Return the (x, y) coordinate for the center point of the cell that contains the specified text.  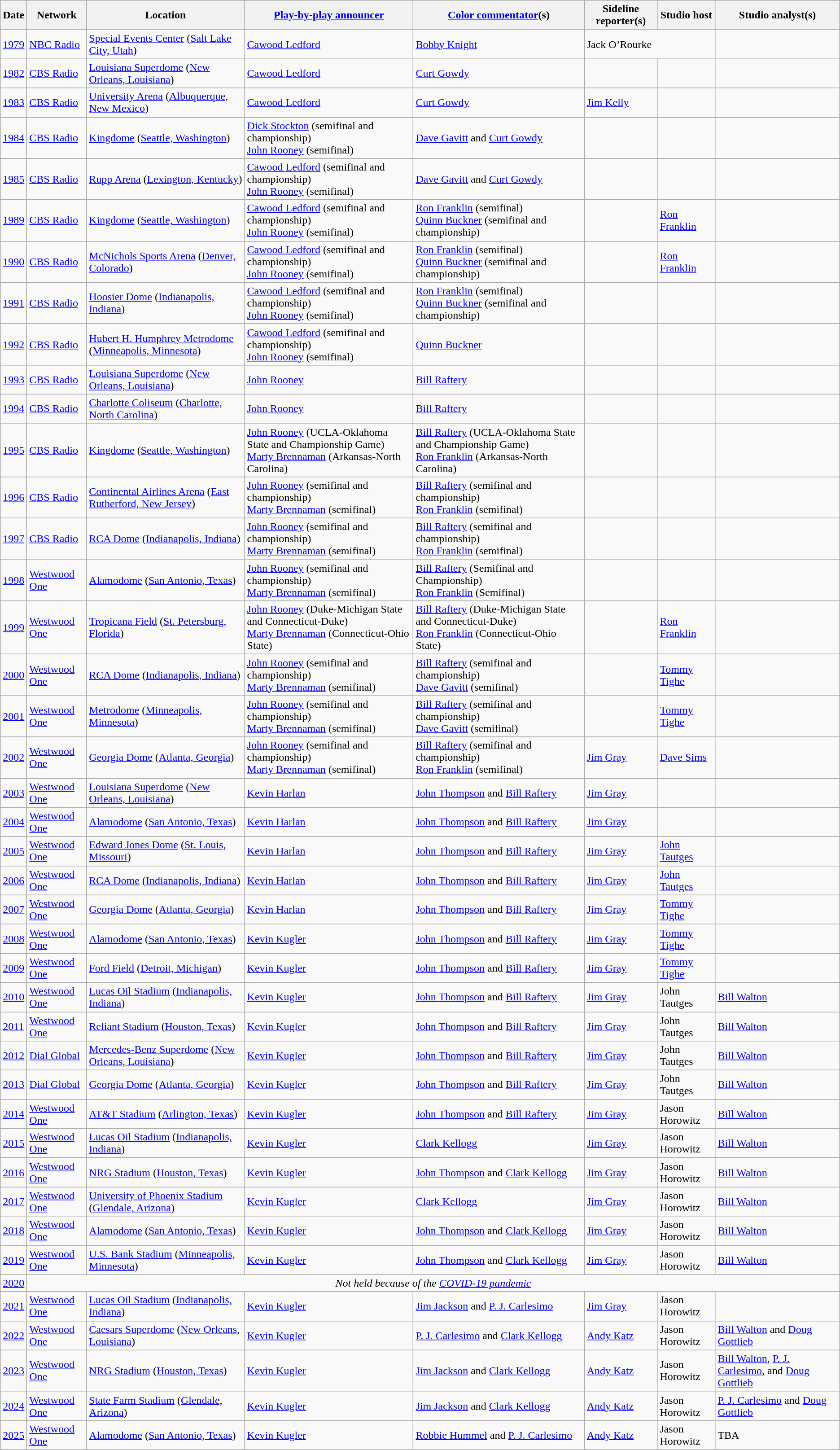
1994 (13, 408)
1997 (13, 539)
1990 (13, 262)
Jim Kelly (621, 102)
1983 (13, 102)
1995 (13, 451)
1996 (13, 498)
1993 (13, 380)
1998 (13, 580)
Bobby Knight (499, 44)
1984 (13, 138)
University of Phoenix Stadium (Glendale, Arizona) (166, 1202)
P. J. Carlesimo and Clark Kellogg (499, 1336)
Ford Field (Detroit, Michigan) (166, 968)
Dick Stockton (semifinal and championship)John Rooney (semifinal) (329, 138)
Rupp Arena (Lexington, Kentucky) (166, 179)
2019 (13, 1260)
2015 (13, 1143)
2010 (13, 997)
John Rooney (UCLA-Oklahoma State and Championship Game)Marty Brennaman (Arkansas-North Carolina) (329, 451)
2006 (13, 881)
1989 (13, 220)
Mercedes-Benz Superdome (New Orleans, Louisiana) (166, 1056)
Jim Jackson and P. J. Carlesimo (499, 1306)
Studio analyst(s) (777, 15)
U.S. Bank Stadium (Minneapolis, Minnesota) (166, 1260)
John Rooney (Duke-Michigan State and Connecticut-Duke)Marty Brennaman (Connecticut-Ohio State) (329, 627)
2020 (13, 1283)
AT&T Stadium (Arlington, Texas) (166, 1114)
1982 (13, 74)
Reliant Stadium (Houston, Texas) (166, 1026)
Charlotte Coliseum (Charlotte, North Carolina) (166, 408)
2016 (13, 1172)
University Arena (Albuquerque, New Mexico) (166, 102)
2011 (13, 1026)
Jack O’Rourke (650, 44)
Edward Jones Dome (St. Louis, Missouri) (166, 851)
2013 (13, 1085)
Network (57, 15)
Continental Airlines Arena (East Rutherford, New Jersey) (166, 498)
2008 (13, 939)
State Farm Stadium (Glendale, Arizona) (166, 1406)
Not held because of the COVID-19 pandemic (433, 1283)
Bill Raftery (UCLA-Oklahoma State and Championship Game)Ron Franklin (Arkansas-North Carolina) (499, 451)
2009 (13, 968)
Sideline reporter(s) (621, 15)
2005 (13, 851)
1979 (13, 44)
Caesars Superdome (New Orleans, Louisiana) (166, 1336)
Tropicana Field (St. Petersburg, Florida) (166, 627)
Bill Raftery (Semifinal and Championship)Ron Franklin (Semifinal) (499, 580)
P. J. Carlesimo and Doug Gottlieb (777, 1406)
1992 (13, 344)
Special Events Center (Salt Lake City, Utah) (166, 44)
Dave Sims (687, 758)
1991 (13, 303)
Studio host (687, 15)
Bill Raftery (Duke-Michigan State and Connecticut-Duke)Ron Franklin (Connecticut-Ohio State) (499, 627)
2025 (13, 1435)
Hoosier Dome (Indianapolis, Indiana) (166, 303)
2022 (13, 1336)
1999 (13, 627)
2014 (13, 1114)
2000 (13, 675)
Hubert H. Humphrey Metrodome (Minneapolis, Minnesota) (166, 344)
Color commentator(s) (499, 15)
2002 (13, 758)
Play-by-play announcer (329, 15)
TBA (777, 1435)
NBC Radio (57, 44)
2004 (13, 822)
Bill Walton and Doug Gottlieb (777, 1336)
2024 (13, 1406)
Quinn Buckner (499, 344)
Metrodome (Minneapolis, Minnesota) (166, 716)
2018 (13, 1231)
2007 (13, 909)
2003 (13, 793)
1985 (13, 179)
2017 (13, 1202)
2012 (13, 1056)
2023 (13, 1371)
Date (13, 15)
Location (166, 15)
2001 (13, 716)
McNichols Sports Arena (Denver, Colorado) (166, 262)
2021 (13, 1306)
Bill Walton, P. J. Carlesimo, and Doug Gottlieb (777, 1371)
Robbie Hummel and P. J. Carlesimo (499, 1435)
